Identify which cell holds the provided text, then report its (X, Y) central coordinate. 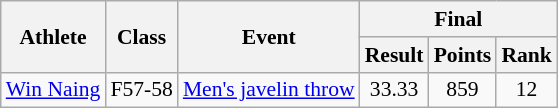
Event (269, 36)
33.33 (394, 90)
Result (394, 55)
F57-58 (141, 90)
Final (458, 19)
Rank (526, 55)
Win Naing (54, 90)
12 (526, 90)
Athlete (54, 36)
Men's javelin throw (269, 90)
Points (463, 55)
859 (463, 90)
Class (141, 36)
